Pinpoint the cell where the given text exists, returning its (x, y) midpoint coordinate. 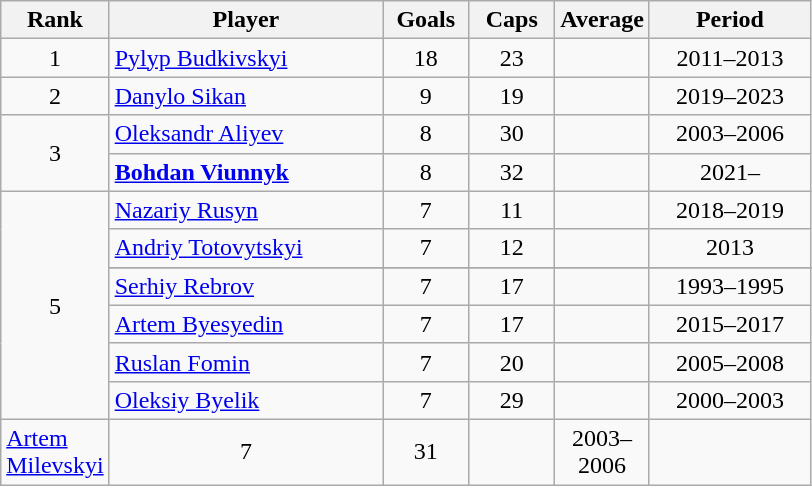
2019–2023 (730, 96)
9 (426, 96)
Serhiy Rebrov (246, 286)
31 (426, 452)
2011–2013 (730, 58)
5 (55, 305)
Goals (426, 20)
19 (512, 96)
29 (512, 400)
2 (55, 96)
2021– (730, 172)
3 (55, 153)
12 (512, 248)
2013 (730, 248)
18 (426, 58)
2005–2008 (730, 362)
2015–2017 (730, 324)
Player (246, 20)
Oleksandr Aliyev (246, 134)
2000–2003 (730, 400)
Period (730, 20)
20 (512, 362)
Bohdan Viunnyk (246, 172)
Danylo Sikan (246, 96)
Artem Byesyedin (246, 324)
32 (512, 172)
23 (512, 58)
Pylyp Budkivskyi (246, 58)
30 (512, 134)
Oleksiy Byelik (246, 400)
Rank (55, 20)
Nazariy Rusyn (246, 210)
1993–1995 (730, 286)
Artem Milevskyi (55, 452)
11 (512, 210)
2018–2019 (730, 210)
Average (602, 20)
1 (55, 58)
Caps (512, 20)
Ruslan Fomin (246, 362)
Andriy Totovytskyi (246, 248)
